Pinpoint the cell where the given text exists, returning its [x, y] midpoint coordinate. 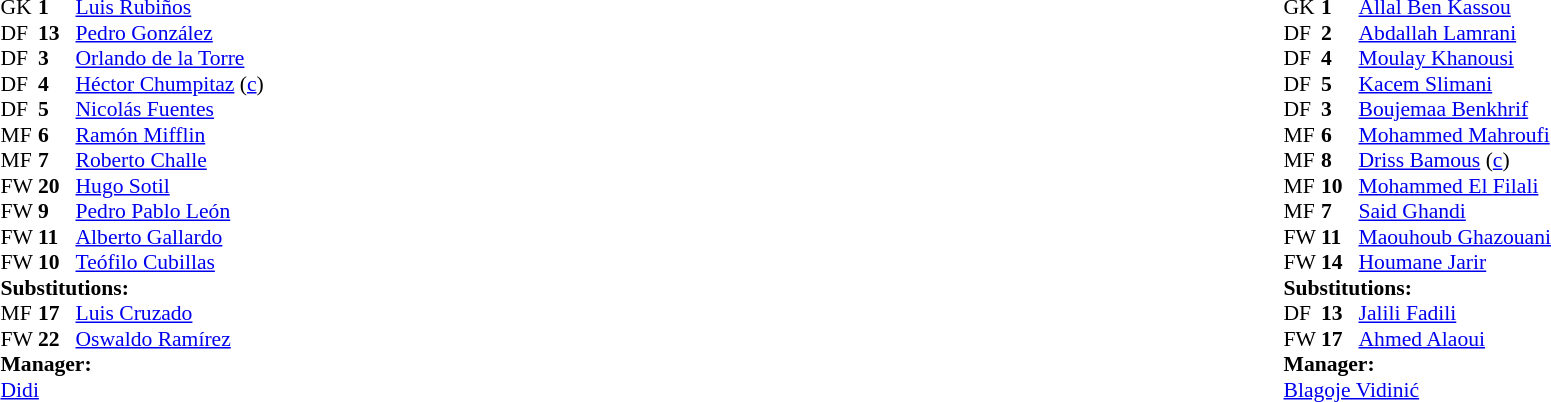
22 [57, 339]
Luis Cruzado [170, 313]
2 [1340, 33]
Mohammed El Filali [1455, 186]
Ahmed Alaoui [1455, 339]
Said Ghandi [1455, 211]
8 [1340, 161]
Kacem Slimani [1455, 84]
Teófilo Cubillas [170, 263]
Hugo Sotil [170, 186]
Maouhoub Ghazouani [1455, 237]
Roberto Challe [170, 161]
Nicolás Fuentes [170, 109]
Pedro González [170, 33]
Pedro Pablo León [170, 211]
20 [57, 186]
Houmane Jarir [1455, 263]
Alberto Gallardo [170, 237]
Jalili Fadili [1455, 313]
Héctor Chumpitaz (c) [170, 84]
Driss Bamous (c) [1455, 161]
9 [57, 211]
Oswaldo Ramírez [170, 339]
Orlando de la Torre [170, 59]
Boujemaa Benkhrif [1455, 109]
Mohammed Mahroufi [1455, 135]
Abdallah Lamrani [1455, 33]
14 [1340, 263]
Ramón Mifflin [170, 135]
Moulay Khanousi [1455, 59]
